Search for the cell housing the specified text and yield its (X, Y) center coordinate. 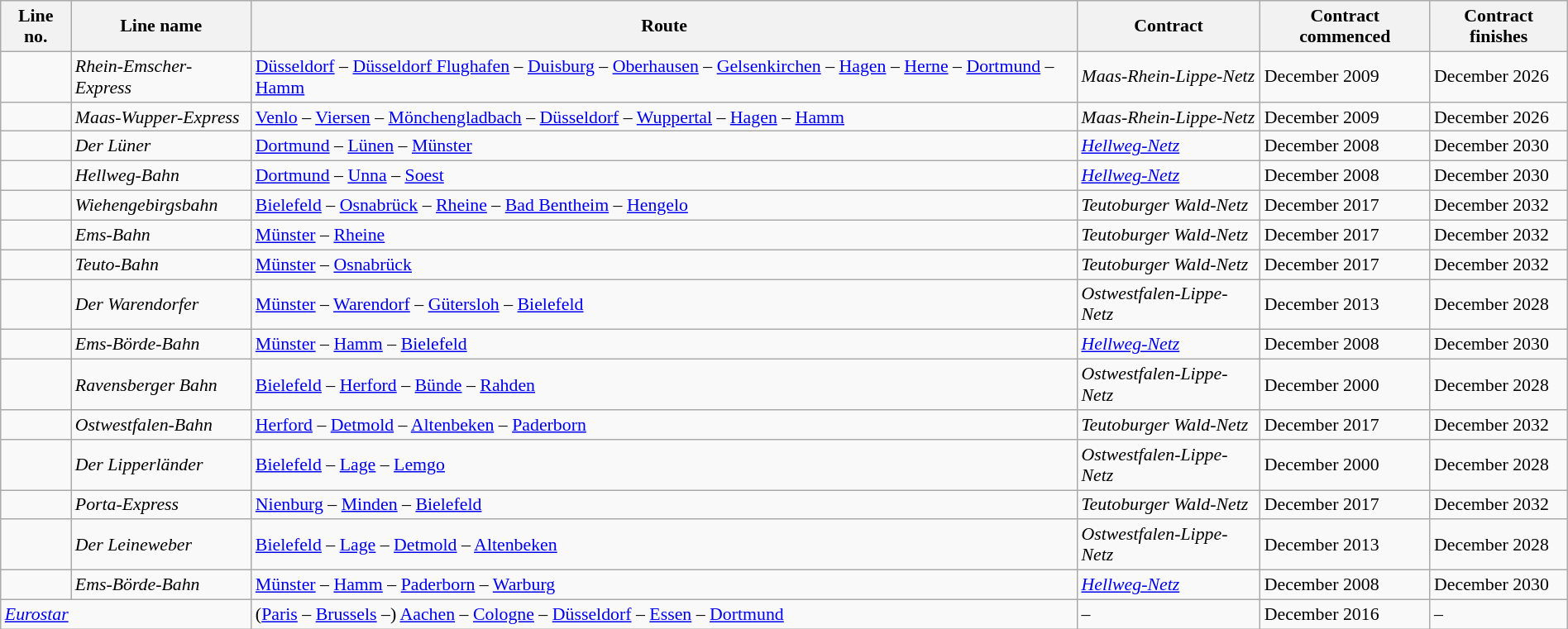
Dortmund – Unna – Soest (665, 175)
Contract finishes (1499, 25)
Der Lüner (161, 145)
Eurostar (126, 614)
Hellweg-Bahn (161, 175)
Contract (1168, 25)
Münster – Hamm – Paderborn – Warburg (665, 584)
Porta-Express (161, 504)
Der Lipperländer (161, 465)
Rhein-Emscher-Express (161, 76)
Line name (161, 25)
Bielefeld – Osnabrück – Rheine – Bad Bentheim – Hengelo (665, 205)
Teuto-Bahn (161, 264)
December 2016 (1345, 614)
Münster – Warendorf – Gütersloh – Bielefeld (665, 304)
(Paris – Brussels –) Aachen – Cologne – Düsseldorf – Essen – Dortmund (665, 614)
Maas-Wupper-Express (161, 117)
Venlo – Viersen – Mönchengladbach – Düsseldorf – Wuppertal – Hagen – Hamm (665, 117)
Der Leineweber (161, 544)
Bielefeld – Herford – Bünde – Rahden (665, 384)
Route (665, 25)
Ravensberger Bahn (161, 384)
Contract commenced (1345, 25)
Ems-Bahn (161, 235)
Ostwestfalen-Bahn (161, 424)
Nienburg – Minden – Bielefeld (665, 504)
Düsseldorf – Düsseldorf Flughafen – Duisburg – Oberhausen – Gelsenkirchen – Hagen – Herne – Dortmund – Hamm (665, 76)
Bielefeld – Lage – Detmold – Altenbeken (665, 544)
Bielefeld – Lage – Lemgo (665, 465)
Wiehengebirgsbahn (161, 205)
Münster – Hamm – Bielefeld (665, 344)
Herford – Detmold – Altenbeken – Paderborn (665, 424)
Der Warendorfer (161, 304)
Line no. (36, 25)
Münster – Rheine (665, 235)
Dortmund – Lünen – Münster (665, 145)
Münster – Osnabrück (665, 264)
